Extract the (x, y) coordinate from the center of the cell holding the provided text.  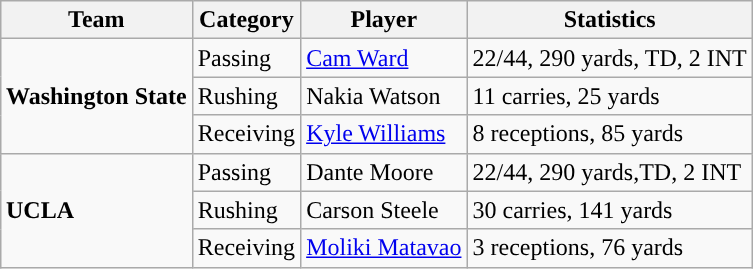
UCLA (96, 210)
3 receptions, 76 yards (610, 248)
22/44, 290 yards,TD, 2 INT (610, 172)
Washington State (96, 96)
Statistics (610, 20)
11 carries, 25 yards (610, 96)
Nakia Watson (384, 96)
Player (384, 20)
Kyle Williams (384, 134)
22/44, 290 yards, TD, 2 INT (610, 58)
Dante Moore (384, 172)
Moliki Matavao (384, 248)
30 carries, 141 yards (610, 210)
Category (246, 20)
Team (96, 20)
Cam Ward (384, 58)
8 receptions, 85 yards (610, 134)
Carson Steele (384, 210)
